Capture the cell that displays the provided text and extract its [x, y] central coordinate. 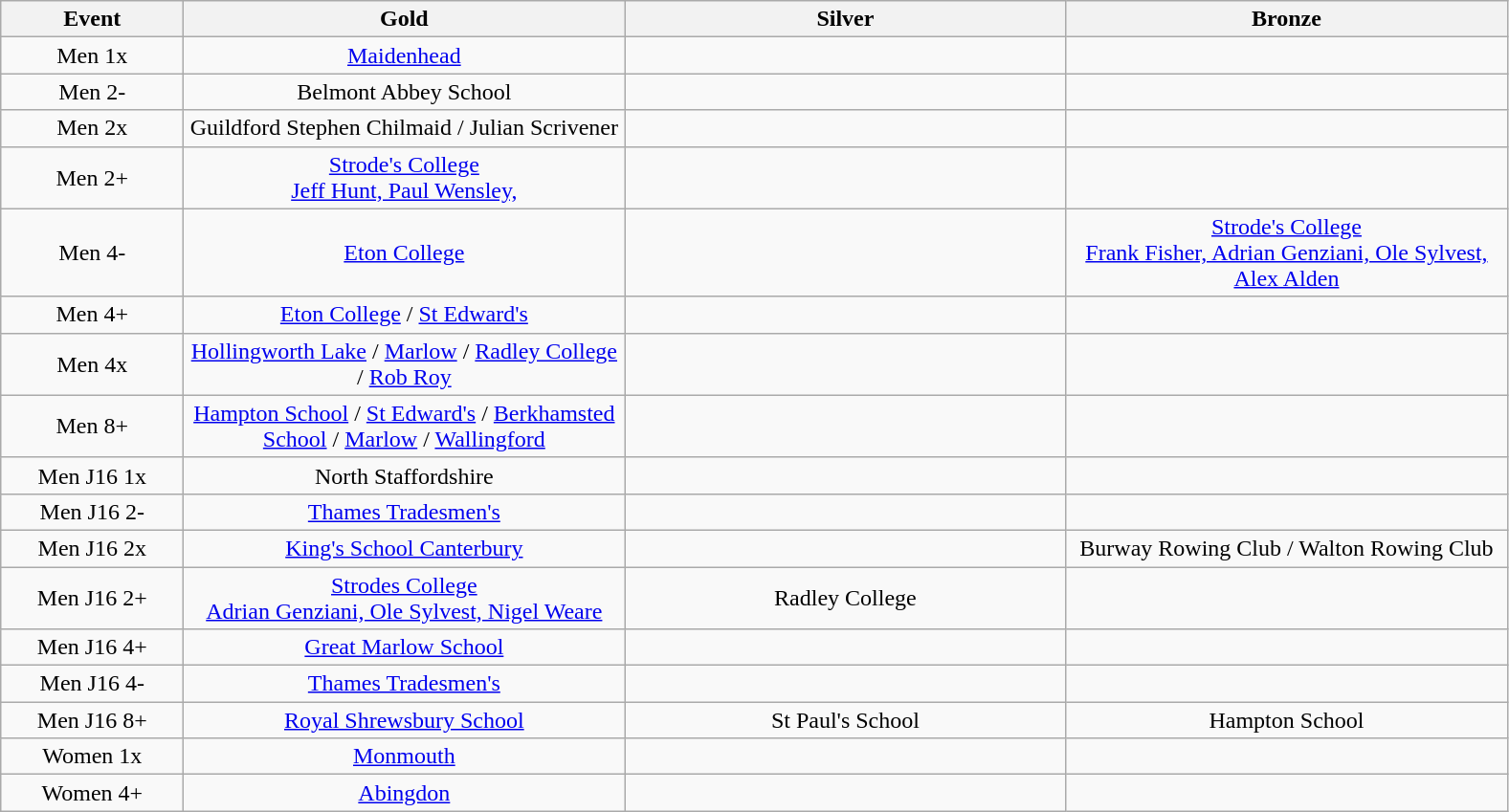
Men J16 2- [92, 512]
Hollingworth Lake / Marlow / Radley College / Rob Roy [404, 363]
Royal Shrewsbury School [404, 720]
Men J16 4- [92, 684]
Belmont Abbey School [404, 92]
Men J16 8+ [92, 720]
Men 4- [92, 252]
Men J16 1x [92, 475]
Abingdon [404, 793]
Men J16 2+ [92, 597]
Great Marlow School [404, 647]
King's School Canterbury [404, 548]
Men 8+ [92, 427]
Strodes CollegeAdrian Genziani, Ole Sylvest, Nigel Weare [404, 597]
Men J16 4+ [92, 647]
Radley College [846, 597]
Women 4+ [92, 793]
North Staffordshire [404, 475]
Maidenhead [404, 55]
Silver [846, 19]
Guildford Stephen Chilmaid / Julian Scrivener [404, 128]
Strode's CollegeFrank Fisher, Adrian Genziani, Ole Sylvest, Alex Alden [1286, 252]
Eton College / St Edward's [404, 315]
Women 1x [92, 757]
Monmouth [404, 757]
Hampton School / St Edward's / Berkhamsted School / Marlow / Wallingford [404, 427]
Men 2x [92, 128]
St Paul's School [846, 720]
Men 1x [92, 55]
Men J16 2x [92, 548]
Men 4+ [92, 315]
Bronze [1286, 19]
Event [92, 19]
Men 2+ [92, 178]
Gold [404, 19]
Men 4x [92, 363]
Hampton School [1286, 720]
Burway Rowing Club / Walton Rowing Club [1286, 548]
Men 2- [92, 92]
Strode's CollegeJeff Hunt, Paul Wensley, [404, 178]
Eton College [404, 252]
